Provide the (X, Y) coordinate of the cell's center where the given text is located.  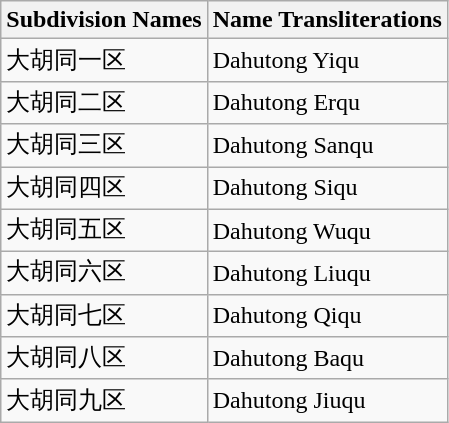
大胡同一区 (104, 60)
Dahutong Sanqu (327, 146)
大胡同二区 (104, 102)
大胡同三区 (104, 146)
Dahutong Jiuqu (327, 400)
大胡同六区 (104, 274)
大胡同九区 (104, 400)
Dahutong Yiqu (327, 60)
Dahutong Baqu (327, 358)
Dahutong Qiqu (327, 316)
Subdivision Names (104, 20)
Dahutong Erqu (327, 102)
大胡同八区 (104, 358)
Dahutong Liuqu (327, 274)
大胡同四区 (104, 188)
大胡同五区 (104, 230)
Name Transliterations (327, 20)
Dahutong Siqu (327, 188)
Dahutong Wuqu (327, 230)
大胡同七区 (104, 316)
